Return [X, Y] of the center of cell containing provided text 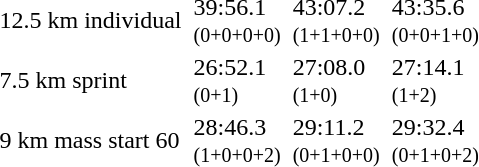
26:52.1(0+1) [237, 80]
27:08.0(1+0) [336, 80]
